Return the (x, y) coordinate for the center point of the cell that contains the specified text.  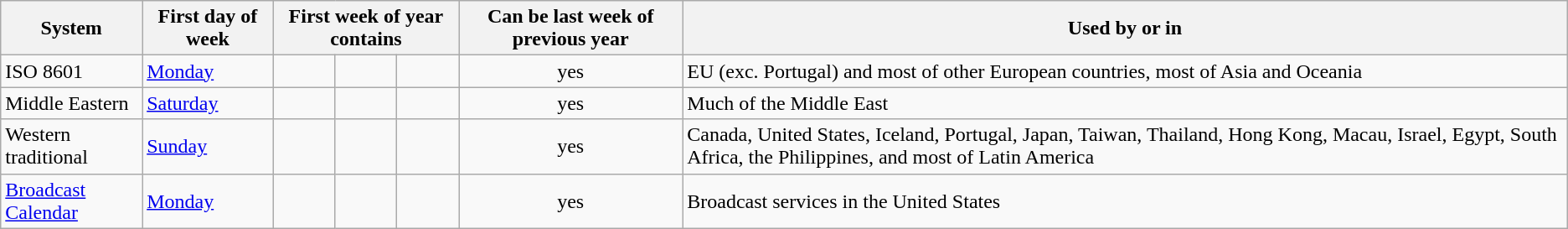
System (72, 29)
Used by or in (1125, 29)
ISO 8601 (72, 71)
Much of the Middle East (1125, 103)
EU (exc. Portugal) and most of other European countries, most of Asia and Oceania (1125, 71)
Can be last week of previous year (571, 29)
Broadcast Calendar (72, 201)
Western traditional (72, 146)
First day of week (208, 29)
Saturday (208, 103)
Middle Eastern (72, 103)
Sunday (208, 146)
First week of year contains (366, 29)
Broadcast services in the United States (1125, 201)
